Find where the given text appears and provide that cell's center as (x, y) coordinate. 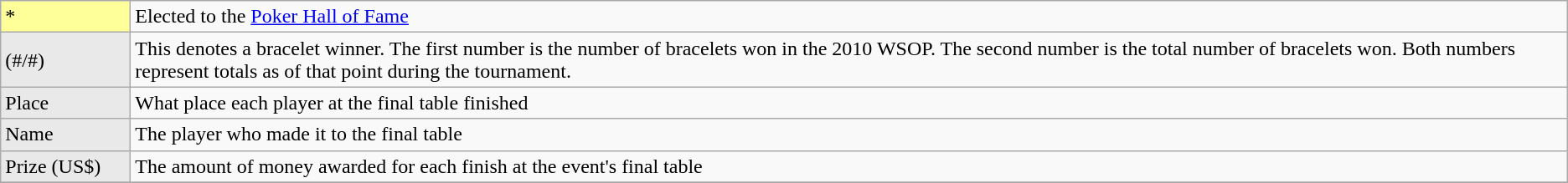
Prize (US$) (65, 166)
What place each player at the final table finished (849, 103)
The amount of money awarded for each finish at the event's final table (849, 166)
The player who made it to the final table (849, 135)
Elected to the Poker Hall of Fame (849, 17)
Name (65, 135)
(#/#) (65, 60)
* (65, 17)
Place (65, 103)
